Return (x, y) of the center of cell containing provided text 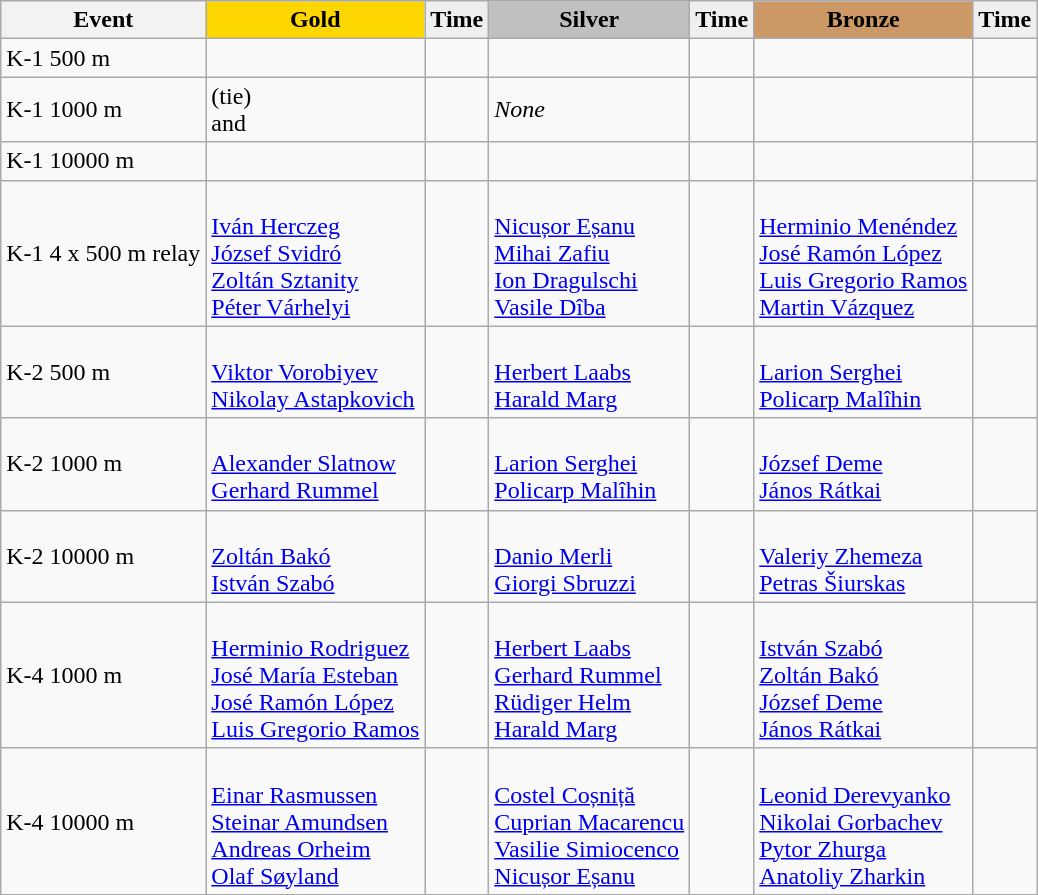
Iván HerczegJózsef SvidróZoltán SztanityPéter Várhelyi (316, 253)
None (590, 110)
Bronze (864, 20)
Silver (590, 20)
Herminio MenéndezJosé Ramón LópezLuis Gregorio RamosMartin Vázquez (864, 253)
(tie)and (316, 110)
Alexander SlatnowGerhard Rummel (316, 464)
Danio MerliGiorgi Sbruzzi (590, 556)
K-1 10000 m (104, 161)
Event (104, 20)
Nicușor EșanuMihai ZafiuIon DragulschiVasile Dîba (590, 253)
Zoltán BakóIstván Szabó (316, 556)
József DemeJános Rátkai (864, 464)
Herminio RodriguezJosé María EstebanJosé Ramón LópezLuis Gregorio Ramos (316, 675)
K-1 500 m (104, 58)
Herbert LaabsHarald Marg (590, 372)
Viktor VorobiyevNikolay Astapkovich (316, 372)
K-4 1000 m (104, 675)
K-2 1000 m (104, 464)
K-1 1000 m (104, 110)
Costel CoșnițăCuprian MacarencuVasilie SimiocencoNicușor Eșanu (590, 821)
Leonid DerevyankoNikolai GorbachevPytor ZhurgaAnatoliy Zharkin (864, 821)
K-2 500 m (104, 372)
Gold (316, 20)
Einar RasmussenSteinar AmundsenAndreas OrheimOlaf Søyland (316, 821)
K-4 10000 m (104, 821)
István SzabóZoltán BakóJózsef DemeJános Rátkai (864, 675)
Herbert LaabsGerhard RummelRüdiger HelmHarald Marg (590, 675)
Valeriy ZhemezaPetras Šiurskas (864, 556)
K-1 4 x 500 m relay (104, 253)
K-2 10000 m (104, 556)
